Capture the cell that displays the provided text and extract its [X, Y] central coordinate. 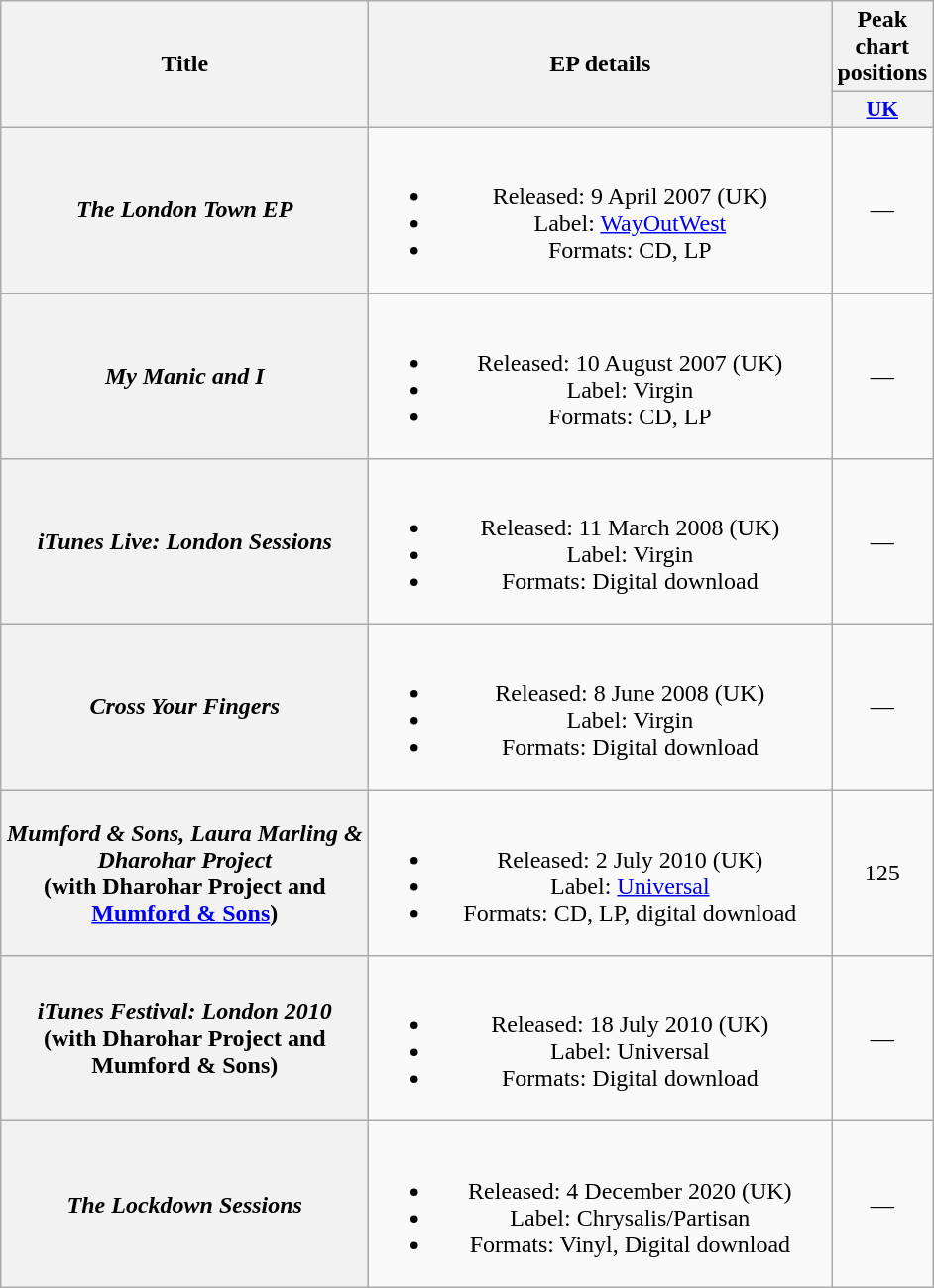
Peak chartpositions [882, 47]
Released: 8 June 2008 (UK)Label: VirginFormats: Digital download [601, 708]
Released: 11 March 2008 (UK)Label: VirginFormats: Digital download [601, 541]
Released: 10 August 2007 (UK)Label: VirginFormats: CD, LP [601, 377]
My Manic and I [184, 377]
Released: 2 July 2010 (UK)Label: UniversalFormats: CD, LP, digital download [601, 873]
UK [882, 110]
The Lockdown Sessions [184, 1204]
iTunes Live: London Sessions [184, 541]
iTunes Festival: London 2010(with Dharohar Project and Mumford & Sons) [184, 1039]
125 [882, 873]
Released: 4 December 2020 (UK)Label: Chrysalis/PartisanFormats: Vinyl, Digital download [601, 1204]
EP details [601, 64]
Mumford & Sons, Laura Marling & Dharohar Project(with Dharohar Project and Mumford & Sons) [184, 873]
Cross Your Fingers [184, 708]
Released: 9 April 2007 (UK)Label: WayOutWestFormats: CD, LP [601, 210]
Title [184, 64]
Released: 18 July 2010 (UK)Label: UniversalFormats: Digital download [601, 1039]
The London Town EP [184, 210]
